Capture the cell that displays the provided text and extract its (x, y) central coordinate. 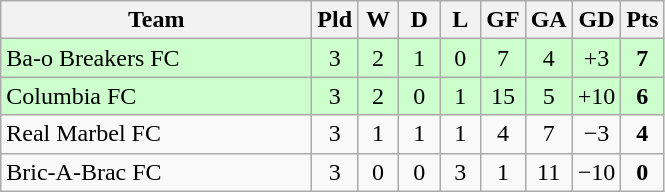
W (378, 20)
GF (503, 20)
+3 (596, 58)
−3 (596, 134)
5 (548, 96)
L (460, 20)
−10 (596, 172)
GA (548, 20)
Pld (335, 20)
11 (548, 172)
Team (156, 20)
Bric-A-Brac FC (156, 172)
Pts (642, 20)
Columbia FC (156, 96)
Ba-o Breakers FC (156, 58)
Real Marbel FC (156, 134)
6 (642, 96)
D (420, 20)
+10 (596, 96)
15 (503, 96)
GD (596, 20)
